Determine the [x, y] coordinate at the center of the cell enclosing the given text.  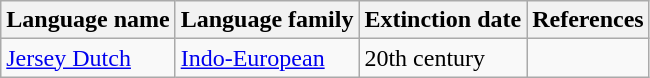
Language name [88, 20]
20th century [443, 58]
Extinction date [443, 20]
Language family [267, 20]
Jersey Dutch [88, 58]
References [588, 20]
Indo-European [267, 58]
